Capture the cell that displays the provided text and extract its (X, Y) central coordinate. 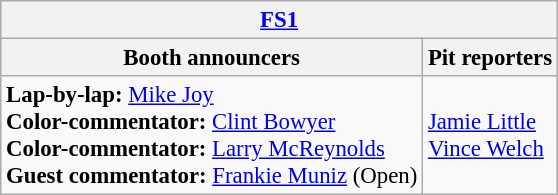
Pit reporters (490, 58)
FS1 (280, 20)
Jamie LittleVince Welch (490, 136)
Lap-by-lap: Mike JoyColor-commentator: Clint BowyerColor-commentator: Larry McReynoldsGuest commentator: Frankie Muniz (Open) (212, 136)
Booth announcers (212, 58)
